Output the (x, y) coordinate of the center of the cell containing the given text.  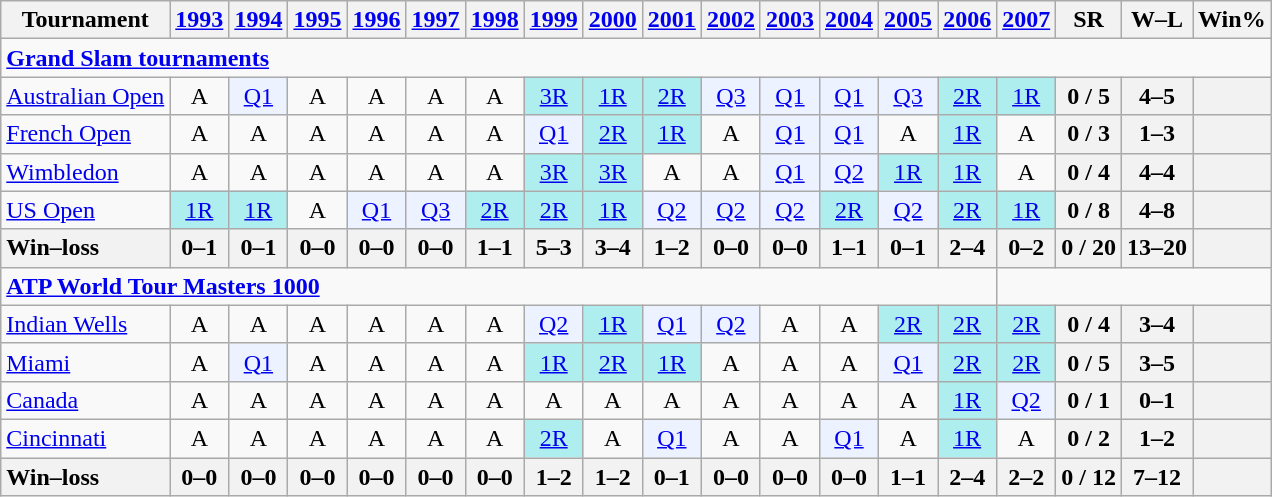
2–2 (1026, 477)
1997 (436, 20)
1999 (554, 20)
0–2 (1026, 248)
2003 (790, 20)
Cincinnati (86, 438)
Canada (86, 400)
3–5 (1156, 362)
1–3 (1156, 134)
2000 (612, 20)
2007 (1026, 20)
1994 (258, 20)
0 / 3 (1089, 134)
1995 (318, 20)
0 / 20 (1089, 248)
SR (1089, 20)
Wimbledon (86, 172)
Grand Slam tournaments (636, 58)
0 / 1 (1089, 400)
0 / 12 (1089, 477)
1998 (494, 20)
2001 (672, 20)
7–12 (1156, 477)
5–3 (554, 248)
2004 (848, 20)
Indian Wells (86, 324)
Australian Open (86, 96)
2005 (908, 20)
French Open (86, 134)
0 / 2 (1089, 438)
4–4 (1156, 172)
13–20 (1156, 248)
4–5 (1156, 96)
1993 (200, 20)
0 / 8 (1089, 210)
2002 (730, 20)
Tournament (86, 20)
2006 (968, 20)
4–8 (1156, 210)
US Open (86, 210)
ATP World Tour Masters 1000 (499, 286)
1996 (376, 20)
Win% (1232, 20)
W–L (1156, 20)
Miami (86, 362)
